Detect which cell encompasses the target text, then output its [x, y] center coordinate. 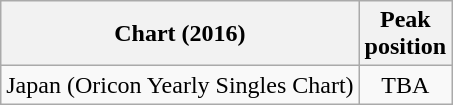
Japan (Oricon Yearly Singles Chart) [180, 85]
Chart (2016) [180, 34]
TBA [405, 85]
Peakposition [405, 34]
